Find where the given text appears and provide that cell's center as (X, Y) coordinate. 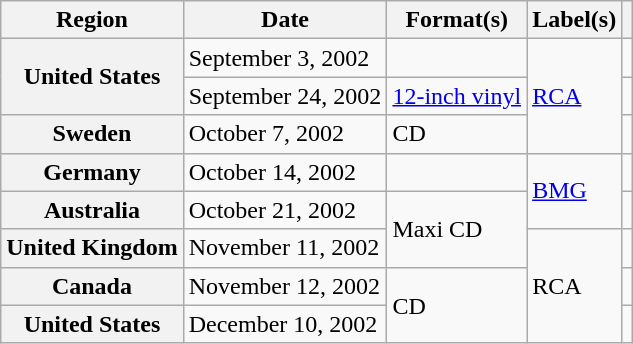
Sweden (92, 134)
Australia (92, 210)
December 10, 2002 (285, 324)
12-inch vinyl (457, 96)
BMG (574, 191)
Date (285, 20)
October 21, 2002 (285, 210)
September 3, 2002 (285, 58)
Maxi CD (457, 229)
November 12, 2002 (285, 286)
Canada (92, 286)
Format(s) (457, 20)
Region (92, 20)
Germany (92, 172)
October 14, 2002 (285, 172)
November 11, 2002 (285, 248)
Label(s) (574, 20)
United Kingdom (92, 248)
September 24, 2002 (285, 96)
October 7, 2002 (285, 134)
